Extract the (x, y) coordinate from the center of the cell holding the provided text.  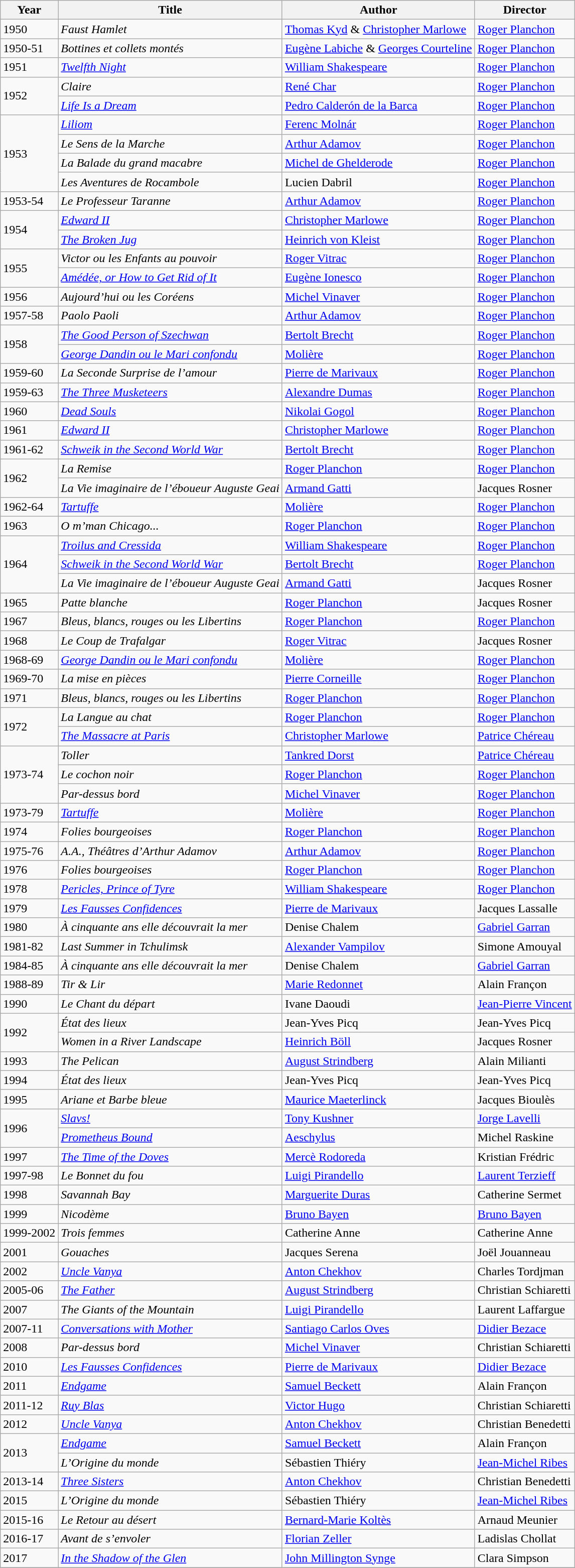
1978 (29, 889)
1992 (29, 1032)
1972 (29, 727)
Women in a River Landscape (171, 1042)
1962-64 (29, 507)
1980 (29, 927)
The Time of the Doves (171, 1156)
2011-12 (29, 1405)
1959-60 (29, 373)
1998 (29, 1195)
1963 (29, 526)
1999 (29, 1214)
Toller (171, 755)
1969-70 (29, 679)
Twelfth Night (171, 67)
Troilus and Cressida (171, 545)
Les Aventures de Rocambole (171, 182)
The Good Person of Szechwan (171, 335)
1997-98 (29, 1176)
Laurent Laffargue (525, 1309)
La Seconde Surprise de l’amour (171, 373)
Aeschylus (378, 1137)
Tankred Dorst (378, 755)
1959-63 (29, 392)
Eugène Labiche & Georges Courteline (378, 48)
1988-89 (29, 985)
Heinrich von Kleist (378, 239)
Maurice Maeterlinck (378, 1099)
Joël Jouanneau (525, 1252)
Alexander Vampilov (378, 946)
Amédée, or How to Get Rid of It (171, 278)
2002 (29, 1271)
Director (525, 10)
Tir & Lir (171, 985)
1971 (29, 698)
Eugène Ionesco (378, 278)
Last Summer in Tchulimsk (171, 946)
Simone Amouyal (525, 946)
2012 (29, 1424)
Le Chant du départ (171, 1004)
Claire (171, 86)
1952 (29, 96)
Le Professeur Taranne (171, 201)
Prometheus Bound (171, 1137)
1960 (29, 411)
1955 (29, 268)
The Three Musketeers (171, 392)
1974 (29, 831)
1953 (29, 153)
The Giants of the Mountain (171, 1309)
Bottines et collets montés (171, 48)
1990 (29, 1004)
1961-62 (29, 449)
Pericles, Prince of Tyre (171, 889)
Le Coup de Trafalgar (171, 641)
Savannah Bay (171, 1195)
Alexandre Dumas (378, 392)
Le Retour au désert (171, 1520)
Aujourd’hui ou les Coréens (171, 297)
Michel Raskine (525, 1137)
1993 (29, 1061)
1968 (29, 641)
2015-16 (29, 1520)
Jean-Pierre Vincent (525, 1004)
Patte blanche (171, 602)
Ferenc Molnár (378, 125)
Le cochon noir (171, 774)
Ariane et Barbe bleue (171, 1099)
Marie Redonnet (378, 985)
1953-54 (29, 201)
1964 (29, 564)
La Langue au chat (171, 717)
Slavs! (171, 1118)
1996 (29, 1128)
Author (378, 10)
A.A., Théâtres d’Arthur Adamov (171, 851)
Charles Tordjman (525, 1271)
Marguerite Duras (378, 1195)
Faust Hamlet (171, 29)
Ruy Blas (171, 1405)
2013-14 (29, 1482)
La Remise (171, 468)
O m’man Chicago... (171, 526)
Le Sens de la Marche (171, 144)
1965 (29, 602)
1997 (29, 1156)
In the Shadow of the Glen (171, 1558)
Clara Simpson (525, 1558)
Conversations with Mother (171, 1329)
1981-82 (29, 946)
1995 (29, 1099)
La Balade du grand macabre (171, 163)
René Char (378, 86)
1950 (29, 29)
1975-76 (29, 851)
Mercè Rodoreda (378, 1156)
1954 (29, 229)
Avant de s’envoler (171, 1539)
Alain Milianti (525, 1061)
Laurent Terzieff (525, 1176)
2011 (29, 1386)
Paolo Paoli (171, 316)
Lucien Dabril (378, 182)
1951 (29, 67)
Michel de Ghelderode (378, 163)
2010 (29, 1367)
1958 (29, 344)
1961 (29, 430)
1994 (29, 1080)
Three Sisters (171, 1482)
1973-74 (29, 774)
Nikolai Gogol (378, 411)
1999-2002 (29, 1233)
Pierre Corneille (378, 679)
Thomas Kyd & Christopher Marlowe (378, 29)
Kristian Frédric (525, 1156)
Dead Souls (171, 411)
1973-79 (29, 812)
2001 (29, 1252)
2013 (29, 1453)
Tony Kushner (378, 1118)
1967 (29, 622)
2007 (29, 1309)
Title (171, 10)
1950-51 (29, 48)
Gouaches (171, 1252)
Jorge Lavelli (525, 1118)
Catherine Sermet (525, 1195)
1979 (29, 908)
Le Bonnet du fou (171, 1176)
2008 (29, 1348)
1968-69 (29, 660)
1984-85 (29, 966)
Bernard-Marie Koltès (378, 1520)
1962 (29, 478)
The Pelican (171, 1061)
2007-11 (29, 1329)
Jacques Bioulès (525, 1099)
The Father (171, 1290)
1957-58 (29, 316)
2016-17 (29, 1539)
2017 (29, 1558)
Nicodème (171, 1214)
Trois femmes (171, 1233)
Florian Zeller (378, 1539)
Pedro Calderón de la Barca (378, 105)
Life Is a Dream (171, 105)
Jacques Lassalle (525, 908)
Victor Hugo (378, 1405)
Ladislas Chollat (525, 1539)
Year (29, 10)
Santiago Carlos Oves (378, 1329)
La mise en pièces (171, 679)
Jacques Serena (378, 1252)
Liliom (171, 125)
1956 (29, 297)
The Broken Jug (171, 239)
2005-06 (29, 1290)
1976 (29, 870)
The Massacre at Paris (171, 736)
Heinrich Böll (378, 1042)
Arnaud Meunier (525, 1520)
Victor ou les Enfants au pouvoir (171, 259)
Ivane Daoudi (378, 1004)
John Millington Synge (378, 1558)
2015 (29, 1501)
